Determine the [x, y] coordinate at the center of the cell enclosing the given text.  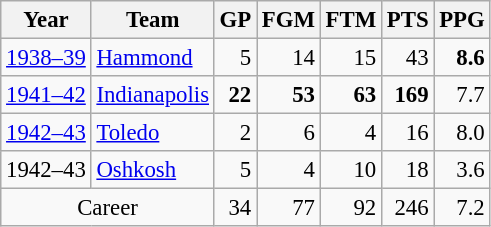
1941–42 [46, 95]
22 [235, 95]
10 [350, 170]
53 [289, 95]
8.6 [462, 58]
3.6 [462, 170]
15 [350, 58]
246 [407, 208]
43 [407, 58]
Toledo [152, 133]
63 [350, 95]
7.7 [462, 95]
18 [407, 170]
16 [407, 133]
14 [289, 58]
FTM [350, 20]
77 [289, 208]
169 [407, 95]
Team [152, 20]
8.0 [462, 133]
FGM [289, 20]
Career [108, 208]
PTS [407, 20]
Indianapolis [152, 95]
Oshkosh [152, 170]
Hammond [152, 58]
34 [235, 208]
2 [235, 133]
GP [235, 20]
6 [289, 133]
92 [350, 208]
7.2 [462, 208]
PPG [462, 20]
Year [46, 20]
1938–39 [46, 58]
